Pinpoint the cell where the given text exists, returning its (x, y) midpoint coordinate. 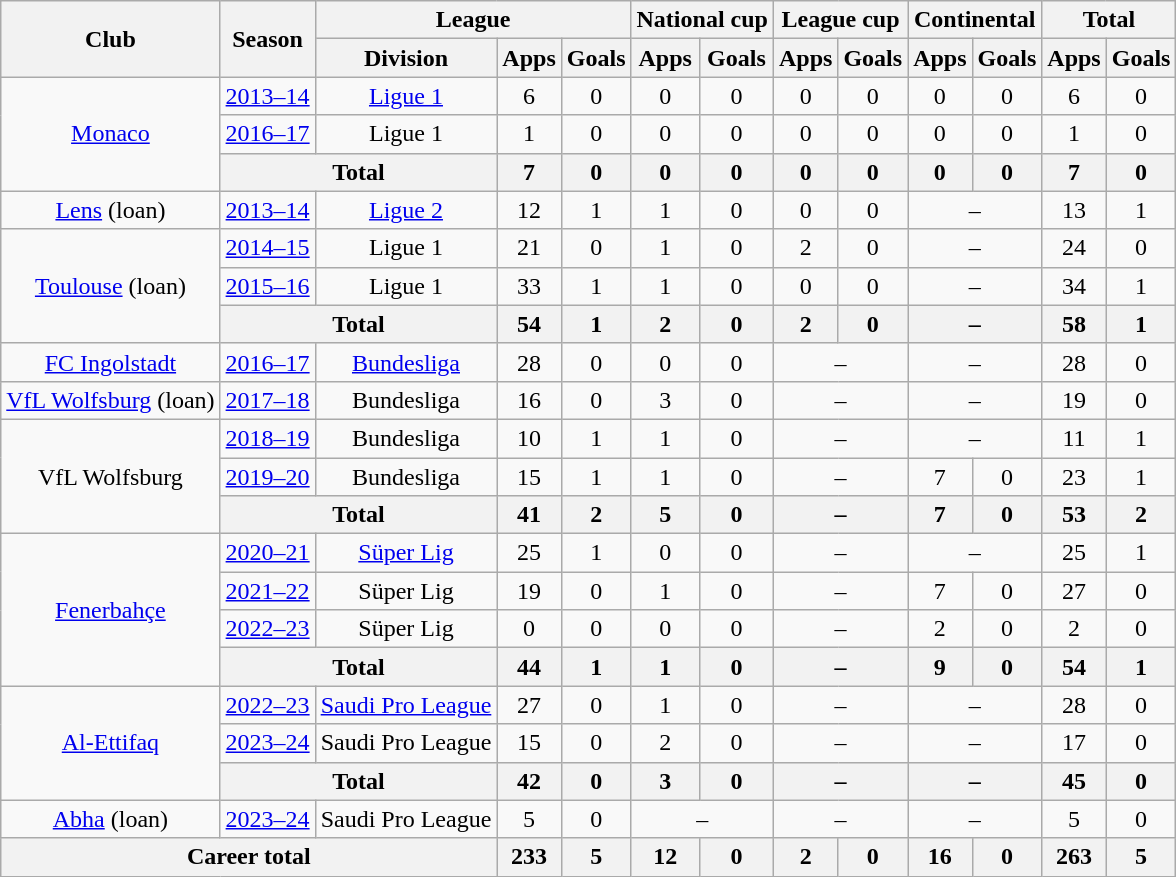
Career total (249, 857)
Abha (loan) (110, 819)
45 (1074, 781)
21 (529, 248)
53 (1074, 515)
Division (406, 58)
17 (1074, 743)
2021–22 (268, 591)
Toulouse (loan) (110, 286)
263 (1074, 857)
Season (268, 39)
2017–18 (268, 400)
Club (110, 39)
9 (940, 667)
Al-Ettifaq (110, 743)
2020–21 (268, 553)
2014–15 (268, 248)
2018–19 (268, 438)
41 (529, 515)
34 (1074, 286)
24 (1074, 248)
Lens (loan) (110, 210)
44 (529, 667)
National cup (702, 20)
VfL Wolfsburg (loan) (110, 400)
11 (1074, 438)
Fenerbahçe (110, 610)
42 (529, 781)
FC Ingolstadt (110, 362)
233 (529, 857)
VfL Wolfsburg (110, 476)
League cup (840, 20)
Monaco (110, 134)
58 (1074, 324)
10 (529, 438)
33 (529, 286)
League (473, 20)
Continental (975, 20)
23 (1074, 477)
13 (1074, 210)
2015–16 (268, 286)
2019–20 (268, 477)
Ligue 2 (406, 210)
